Output the (x, y) coordinate of the center of the cell containing the given text.  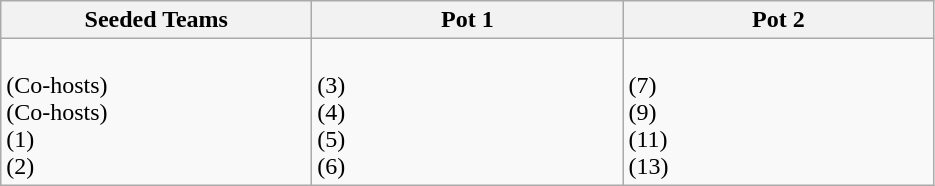
(7) (9) (11) (13) (778, 112)
(Co-hosts) (Co-hosts) (1) (2) (156, 112)
Pot 2 (778, 20)
Seeded Teams (156, 20)
Pot 1 (468, 20)
(3) (4) (5) (6) (468, 112)
